Return the [X, Y] coordinate for the center point of the cell that contains the specified text.  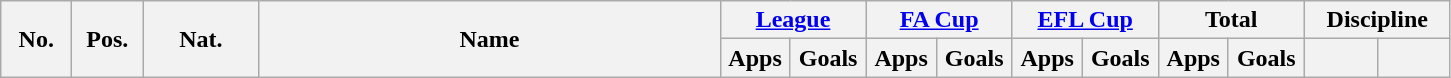
FA Cup [939, 20]
Discipline [1377, 20]
Nat. [201, 39]
League [793, 20]
Name [490, 39]
No. [36, 39]
Pos. [108, 39]
Total [1231, 20]
EFL Cup [1085, 20]
